Return [x, y] of the center of cell containing provided text 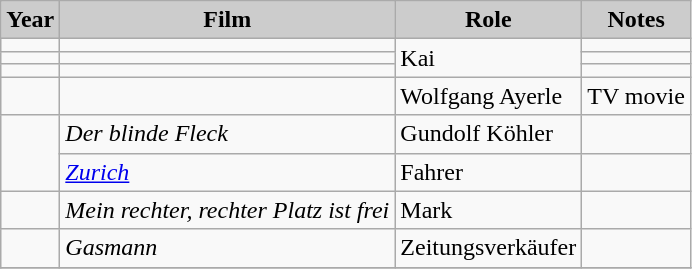
Film [228, 20]
Mark [488, 210]
Role [488, 20]
Kai [488, 58]
TV movie [636, 96]
Der blinde Fleck [228, 134]
Gasmann [228, 248]
Zeitungsverkäufer [488, 248]
Wolfgang Ayerle [488, 96]
Mein rechter, rechter Platz ist frei [228, 210]
Gundolf Köhler [488, 134]
Zurich [228, 172]
Fahrer [488, 172]
Notes [636, 20]
Year [30, 20]
